Search for the cell housing the specified text and yield its [X, Y] center coordinate. 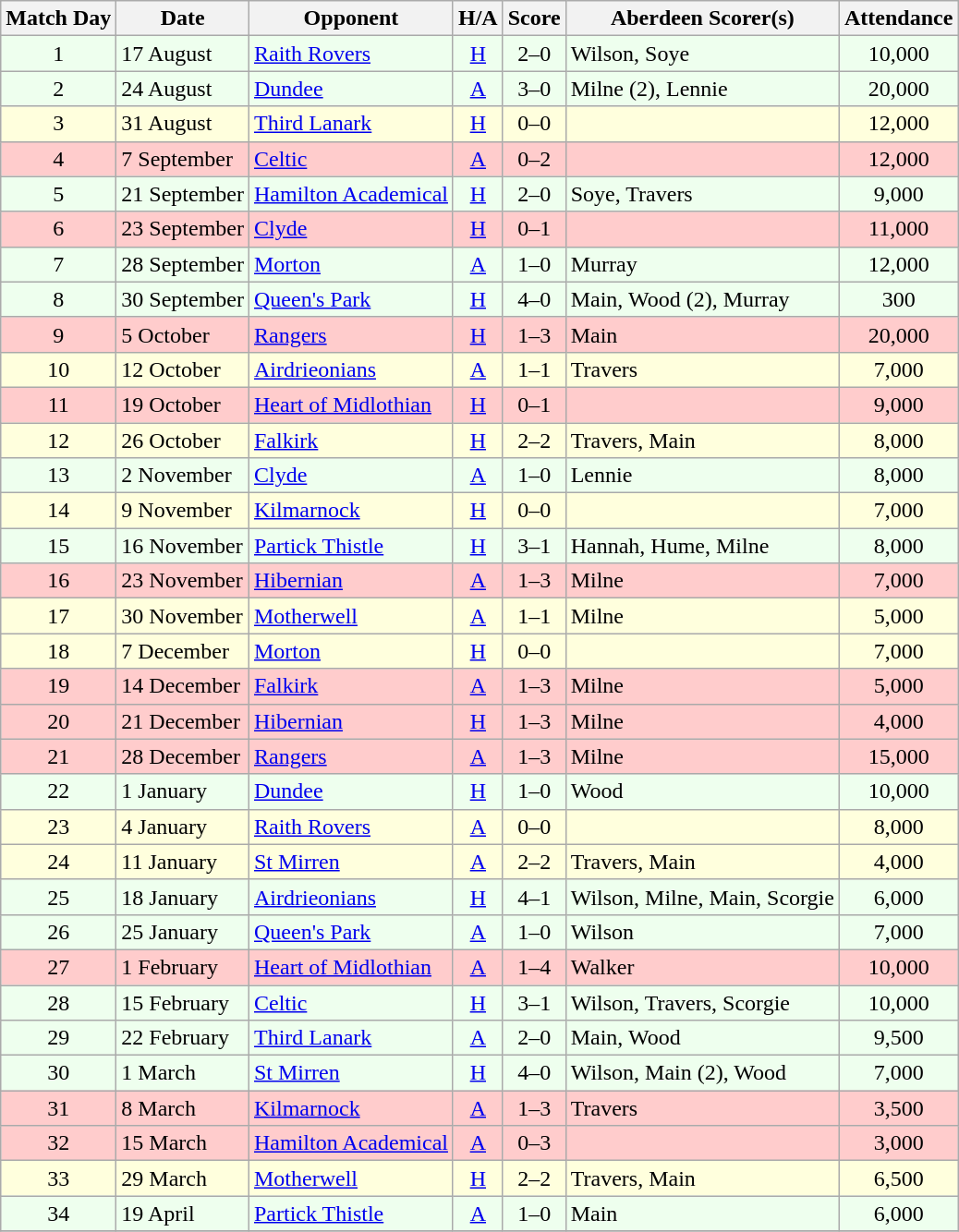
29 [59, 1038]
3 [59, 124]
Wilson, Travers, Scorgie [702, 1002]
1–4 [534, 967]
Aberdeen Scorer(s) [702, 18]
30 September [183, 299]
2 [59, 89]
33 [59, 1178]
30 [59, 1073]
31 [59, 1108]
13 [59, 476]
19 [59, 686]
1 March [183, 1073]
9 [59, 334]
24 August [183, 89]
23 November [183, 581]
15 March [183, 1143]
Hannah, Hume, Milne [702, 546]
Murray [702, 264]
Opponent [351, 18]
Wilson, Main (2), Wood [702, 1073]
9,500 [898, 1038]
21 December [183, 721]
1 February [183, 967]
8 March [183, 1108]
3,500 [898, 1108]
23 [59, 827]
18 January [183, 897]
11 [59, 405]
12 [59, 441]
Score [534, 18]
0–2 [534, 159]
4 January [183, 827]
28 September [183, 264]
17 August [183, 54]
28 [59, 1002]
5 October [183, 334]
4–1 [534, 897]
11 January [183, 862]
3–0 [534, 89]
Soye, Travers [702, 194]
2 November [183, 476]
19 October [183, 405]
25 [59, 897]
29 March [183, 1178]
Wilson, Soye [702, 54]
6 [59, 229]
H/A [478, 18]
22 February [183, 1038]
23 September [183, 229]
18 [59, 651]
7 September [183, 159]
11,000 [898, 229]
9 November [183, 511]
3,000 [898, 1143]
8 [59, 299]
6,500 [898, 1178]
27 [59, 967]
21 September [183, 194]
26 October [183, 441]
31 August [183, 124]
Wood [702, 791]
1 January [183, 791]
Attendance [898, 18]
7 [59, 264]
Lennie [702, 476]
5 [59, 194]
1 [59, 54]
16 [59, 581]
12 October [183, 369]
20 [59, 721]
32 [59, 1143]
Main, Wood [702, 1038]
15,000 [898, 756]
17 [59, 616]
19 April [183, 1214]
Walker [702, 967]
14 December [183, 686]
16 November [183, 546]
26 [59, 932]
28 December [183, 756]
Main, Wood (2), Murray [702, 299]
24 [59, 862]
10 [59, 369]
15 February [183, 1002]
14 [59, 511]
22 [59, 791]
34 [59, 1214]
Wilson [702, 932]
Wilson, Milne, Main, Scorgie [702, 897]
4 [59, 159]
15 [59, 546]
7 December [183, 651]
21 [59, 756]
0–3 [534, 1143]
Match Day [59, 18]
25 January [183, 932]
Milne (2), Lennie [702, 89]
300 [898, 299]
30 November [183, 616]
Date [183, 18]
